Extract the [X, Y] coordinate from the center of the cell holding the provided text.  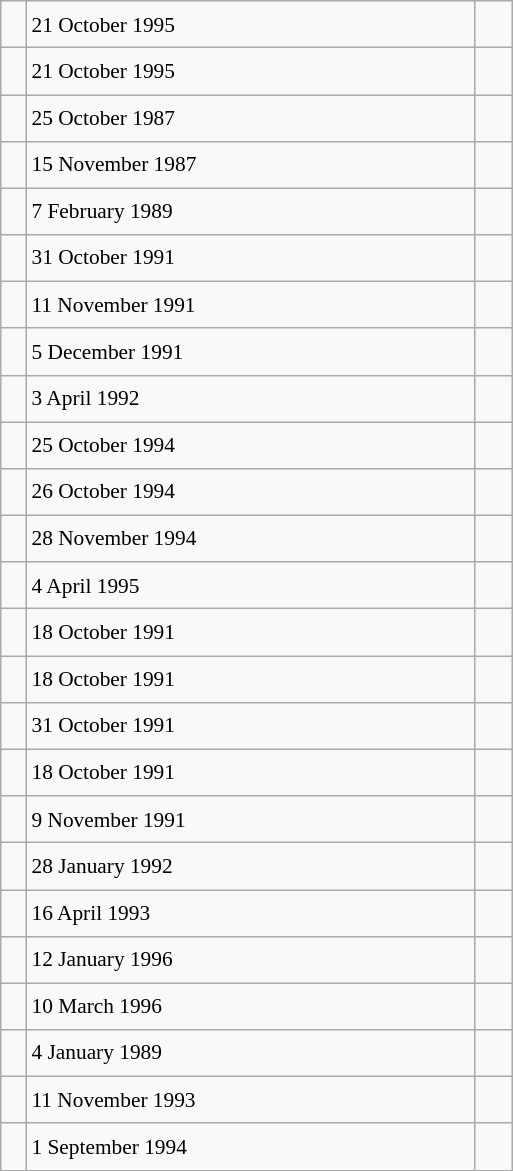
4 April 1995 [250, 586]
28 January 1992 [250, 866]
10 March 1996 [250, 1006]
3 April 1992 [250, 398]
11 November 1991 [250, 306]
4 January 1989 [250, 1054]
16 April 1993 [250, 914]
9 November 1991 [250, 820]
5 December 1991 [250, 352]
12 January 1996 [250, 960]
26 October 1994 [250, 492]
15 November 1987 [250, 164]
25 October 1987 [250, 118]
11 November 1993 [250, 1100]
25 October 1994 [250, 446]
1 September 1994 [250, 1146]
7 February 1989 [250, 212]
28 November 1994 [250, 538]
